Detect which cell encompasses the target text, then output its [x, y] center coordinate. 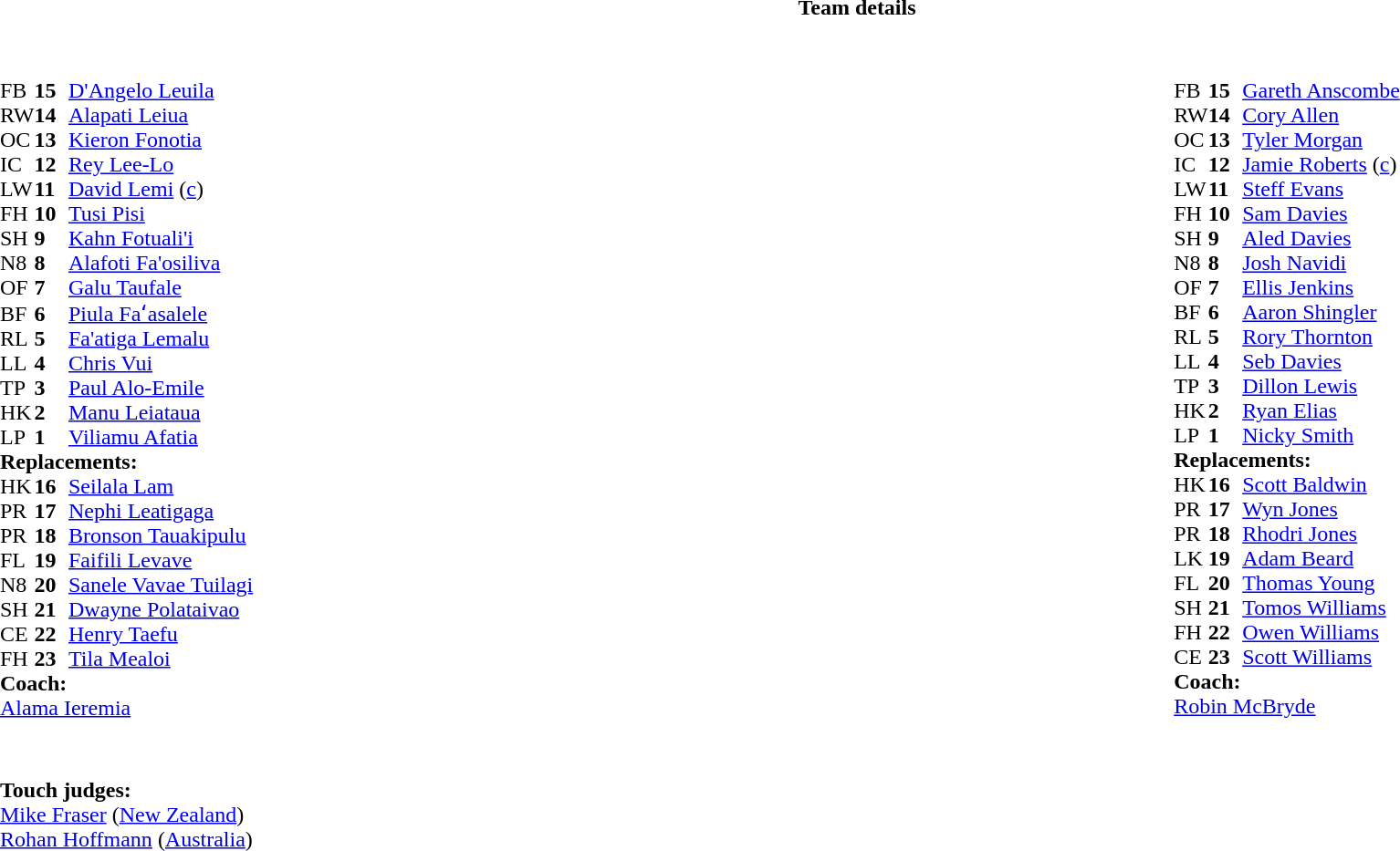
Tila Mealoi [161, 659]
Cory Allen [1322, 115]
Viliamu Afatia [161, 438]
Fa'atiga Lemalu [161, 339]
Sam Davies [1322, 213]
Henry Taefu [161, 635]
Tyler Morgan [1322, 140]
Alafoti Fa'osiliva [161, 263]
Ryan Elias [1322, 410]
Nephi Leatigaga [161, 511]
LK [1191, 558]
Seb Davies [1322, 361]
Scott Baldwin [1322, 485]
Seilala Lam [161, 487]
Aled Davies [1322, 239]
Dwayne Polataivao [161, 609]
Scott Williams [1322, 657]
Kieron Fonotia [161, 140]
Rhodri Jones [1322, 534]
Ellis Jenkins [1322, 288]
Steff Evans [1322, 190]
David Lemi (c) [161, 190]
Paul Alo-Emile [161, 389]
Jamie Roberts (c) [1322, 164]
Rey Lee-Lo [161, 164]
Dillon Lewis [1322, 387]
Wyn Jones [1322, 509]
Kahn Fotuali'i [161, 239]
Gareth Anscombe [1322, 91]
Alapati Leiua [161, 115]
D'Angelo Leuila [161, 91]
Alama Ieremia [126, 708]
Bronson Tauakipulu [161, 536]
Adam Beard [1322, 558]
Josh Navidi [1322, 263]
Piula Faʻasalele [161, 313]
Manu Leiataua [161, 412]
Galu Taufale [161, 288]
Faifili Levave [161, 560]
Tusi Pisi [161, 213]
Tomos Williams [1322, 607]
Thomas Young [1322, 584]
Robin McBryde [1287, 706]
Owen Williams [1322, 633]
Nicky Smith [1322, 436]
Chris Vui [161, 363]
Rory Thornton [1322, 337]
Sanele Vavae Tuilagi [161, 586]
Aaron Shingler [1322, 312]
